Find where the given text appears and provide that cell's center as [x, y] coordinate. 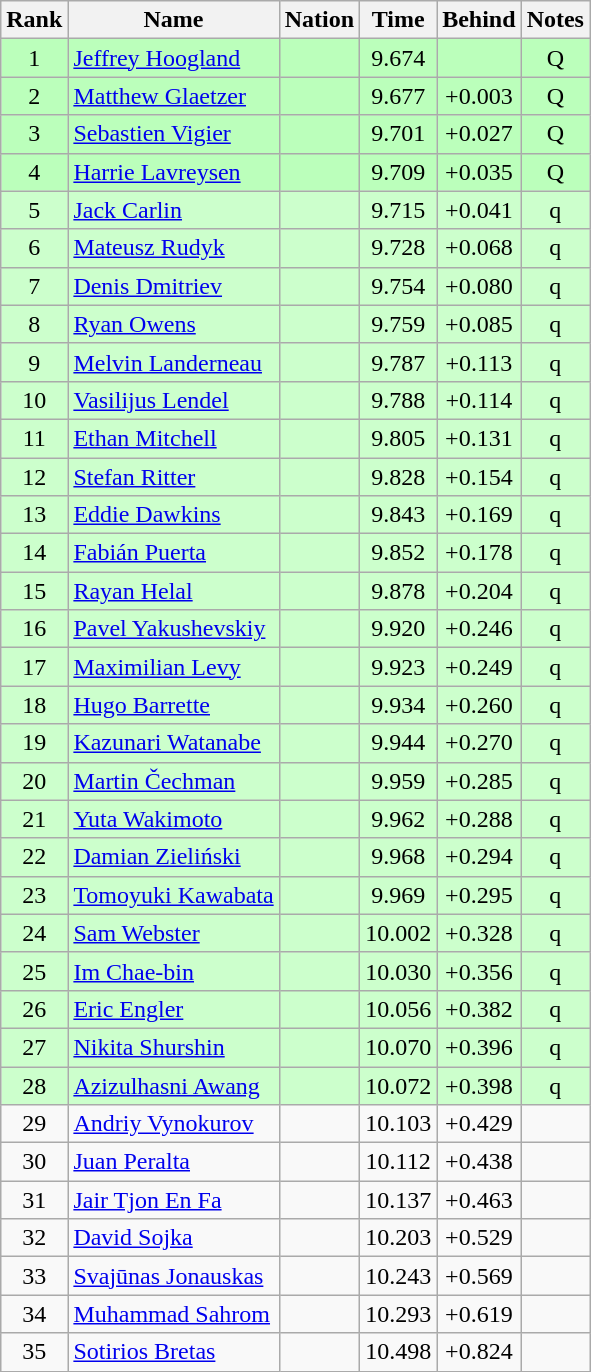
10.070 [398, 1047]
32 [34, 1238]
21 [34, 819]
9.788 [398, 400]
3 [34, 134]
Andriy Vynokurov [174, 1124]
Pavel Yakushevskiy [174, 629]
+0.035 [479, 172]
10.103 [398, 1124]
10.056 [398, 1009]
+0.438 [479, 1162]
8 [34, 324]
+0.619 [479, 1314]
Ethan Mitchell [174, 438]
David Sojka [174, 1238]
Denis Dmitriev [174, 286]
+0.041 [479, 210]
Jeffrey Hoogland [174, 58]
+0.356 [479, 971]
9.828 [398, 477]
+0.463 [479, 1200]
+0.204 [479, 591]
17 [34, 667]
+0.285 [479, 781]
33 [34, 1276]
28 [34, 1085]
27 [34, 1047]
+0.270 [479, 743]
+0.085 [479, 324]
9.878 [398, 591]
Maximilian Levy [174, 667]
25 [34, 971]
Ryan Owens [174, 324]
10.203 [398, 1238]
22 [34, 857]
Sebastien Vigier [174, 134]
9.701 [398, 134]
9.787 [398, 362]
24 [34, 933]
+0.178 [479, 553]
+0.169 [479, 515]
+0.114 [479, 400]
+0.260 [479, 705]
+0.824 [479, 1352]
9.852 [398, 553]
+0.529 [479, 1238]
+0.569 [479, 1276]
26 [34, 1009]
9.759 [398, 324]
+0.288 [479, 819]
35 [34, 1352]
16 [34, 629]
+0.154 [479, 477]
Notes [555, 20]
Fabián Puerta [174, 553]
9.934 [398, 705]
+0.113 [479, 362]
Martin Čechman [174, 781]
2 [34, 96]
5 [34, 210]
9.968 [398, 857]
6 [34, 248]
10.498 [398, 1352]
Harrie Lavreysen [174, 172]
15 [34, 591]
+0.429 [479, 1124]
Juan Peralta [174, 1162]
+0.246 [479, 629]
10.112 [398, 1162]
31 [34, 1200]
Name [174, 20]
23 [34, 895]
+0.131 [479, 438]
10 [34, 400]
9.715 [398, 210]
Jack Carlin [174, 210]
Damian Zieliński [174, 857]
13 [34, 515]
+0.398 [479, 1085]
+0.003 [479, 96]
+0.068 [479, 248]
Tomoyuki Kawabata [174, 895]
9.754 [398, 286]
Jair Tjon En Fa [174, 1200]
Rayan Helal [174, 591]
Mateusz Rudyk [174, 248]
+0.027 [479, 134]
Melvin Landerneau [174, 362]
+0.294 [479, 857]
Svajūnas Jonauskas [174, 1276]
1 [34, 58]
Im Chae-bin [174, 971]
9.944 [398, 743]
10.243 [398, 1276]
Azizulhasni Awang [174, 1085]
+0.249 [479, 667]
9.920 [398, 629]
Yuta Wakimoto [174, 819]
Sam Webster [174, 933]
10.293 [398, 1314]
Matthew Glaetzer [174, 96]
19 [34, 743]
12 [34, 477]
10.072 [398, 1085]
10.030 [398, 971]
+0.328 [479, 933]
+0.396 [479, 1047]
Stefan Ritter [174, 477]
9.805 [398, 438]
9.843 [398, 515]
9 [34, 362]
Eric Engler [174, 1009]
Muhammad Sahrom [174, 1314]
11 [34, 438]
7 [34, 286]
9.677 [398, 96]
Vasilijus Lendel [174, 400]
4 [34, 172]
Time [398, 20]
Sotirios Bretas [174, 1352]
Nation [319, 20]
+0.295 [479, 895]
10.002 [398, 933]
9.969 [398, 895]
Nikita Shurshin [174, 1047]
9.962 [398, 819]
Behind [479, 20]
29 [34, 1124]
9.709 [398, 172]
10.137 [398, 1200]
9.728 [398, 248]
20 [34, 781]
9.959 [398, 781]
+0.382 [479, 1009]
Eddie Dawkins [174, 515]
Hugo Barrette [174, 705]
18 [34, 705]
9.923 [398, 667]
34 [34, 1314]
+0.080 [479, 286]
Rank [34, 20]
14 [34, 553]
Kazunari Watanabe [174, 743]
30 [34, 1162]
9.674 [398, 58]
